For the text-containing cell, return its midpoint in [X, Y] coordinate format. 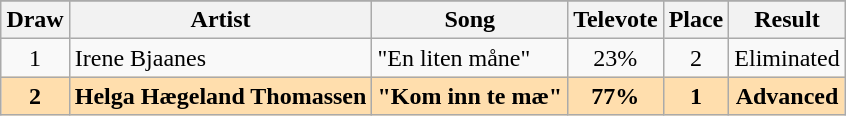
"Kom inn te mæ" [470, 96]
Place [696, 20]
Irene Bjaanes [220, 58]
77% [616, 96]
23% [616, 58]
Advanced [787, 96]
Artist [220, 20]
Televote [616, 20]
Draw [35, 20]
Result [787, 20]
Song [470, 20]
Helga Hægeland Thomassen [220, 96]
"En liten måne" [470, 58]
Eliminated [787, 58]
